Pinpoint the cell where the given text exists, returning its (X, Y) midpoint coordinate. 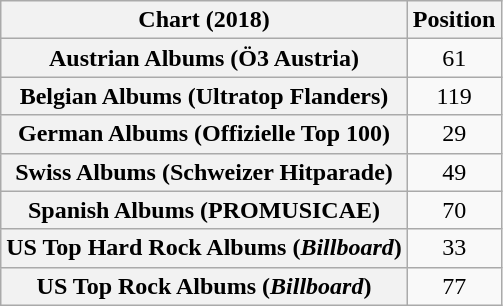
29 (454, 134)
US Top Rock Albums (Billboard) (204, 286)
77 (454, 286)
119 (454, 96)
49 (454, 172)
Belgian Albums (Ultratop Flanders) (204, 96)
German Albums (Offizielle Top 100) (204, 134)
Swiss Albums (Schweizer Hitparade) (204, 172)
Chart (2018) (204, 20)
33 (454, 248)
Position (454, 20)
Spanish Albums (PROMUSICAE) (204, 210)
Austrian Albums (Ö3 Austria) (204, 58)
70 (454, 210)
61 (454, 58)
US Top Hard Rock Albums (Billboard) (204, 248)
